Find where the given text appears and provide that cell's center as (X, Y) coordinate. 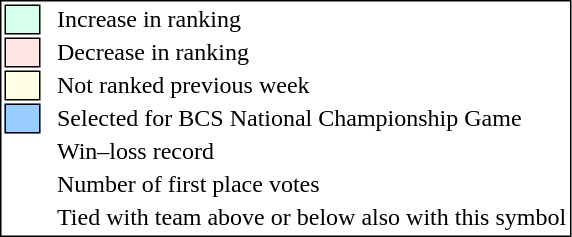
Increase in ranking (312, 19)
Win–loss record (312, 151)
Tied with team above or below also with this symbol (312, 217)
Selected for BCS National Championship Game (312, 119)
Decrease in ranking (312, 53)
Number of first place votes (312, 185)
Not ranked previous week (312, 85)
